Determine the [x, y] coordinate at the center of the cell enclosing the given text.  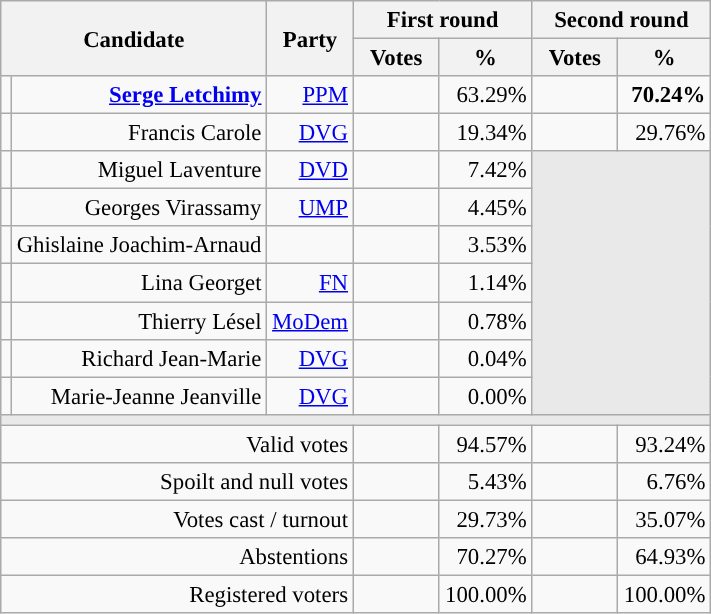
0.04% [486, 358]
Valid votes [178, 444]
Abstentions [178, 557]
Candidate [134, 38]
5.43% [486, 482]
64.93% [664, 557]
6.76% [664, 482]
93.24% [664, 444]
63.29% [486, 95]
Francis Carole [138, 133]
Votes cast / turnout [178, 519]
Spoilt and null votes [178, 482]
Ghislaine Joachim-Arnaud [138, 245]
DVD [310, 170]
Lina Georget [138, 283]
Serge Letchimy [138, 95]
PPM [310, 95]
UMP [310, 208]
35.07% [664, 519]
7.42% [486, 170]
4.45% [486, 208]
Party [310, 38]
Registered voters [178, 594]
0.00% [486, 396]
3.53% [486, 245]
70.24% [664, 95]
MoDem [310, 321]
FN [310, 283]
29.76% [664, 133]
First round [442, 20]
Thierry Lésel [138, 321]
70.27% [486, 557]
Georges Virassamy [138, 208]
19.34% [486, 133]
94.57% [486, 444]
Second round [622, 20]
29.73% [486, 519]
Miguel Laventure [138, 170]
0.78% [486, 321]
1.14% [486, 283]
Richard Jean-Marie [138, 358]
Marie-Jeanne Jeanville [138, 396]
